Locate the cell with the specified text and output its [x, y] center coordinate. 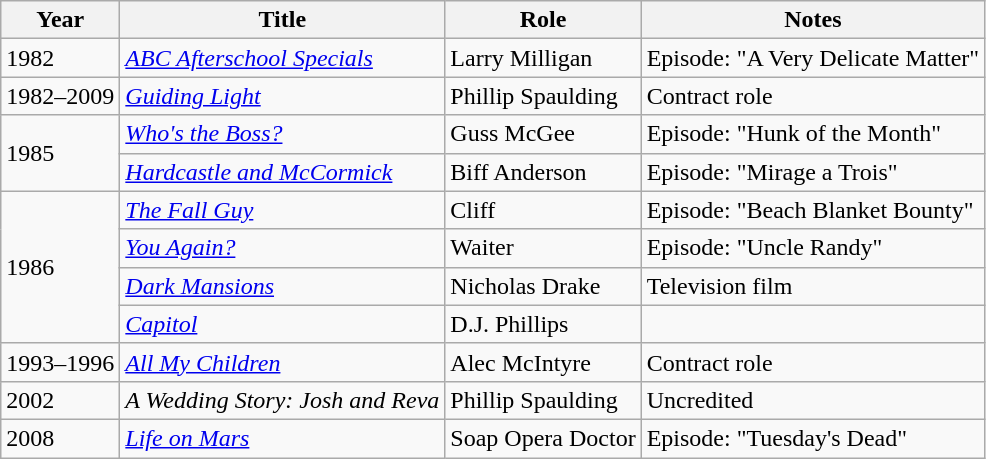
Episode: "A Very Delicate Matter" [812, 58]
Title [282, 20]
Waiter [543, 248]
Guss McGee [543, 134]
1993–1996 [60, 362]
D.J. Phillips [543, 324]
Episode: "Hunk of the Month" [812, 134]
Life on Mars [282, 438]
ABC Afterschool Specials [282, 58]
Biff Anderson [543, 172]
A Wedding Story: Josh and Reva [282, 400]
Capitol [282, 324]
Guiding Light [282, 96]
2008 [60, 438]
1986 [60, 267]
Uncredited [812, 400]
The Fall Guy [282, 210]
1982 [60, 58]
Role [543, 20]
Alec McIntyre [543, 362]
Larry Milligan [543, 58]
2002 [60, 400]
Episode: "Mirage a Trois" [812, 172]
Hardcastle and McCormick [282, 172]
Episode: "Uncle Randy" [812, 248]
1982–2009 [60, 96]
You Again? [282, 248]
Nicholas Drake [543, 286]
Who's the Boss? [282, 134]
Episode: "Tuesday's Dead" [812, 438]
Television film [812, 286]
Dark Mansions [282, 286]
Soap Opera Doctor [543, 438]
1985 [60, 153]
Episode: "Beach Blanket Bounty" [812, 210]
All My Children [282, 362]
Year [60, 20]
Notes [812, 20]
Cliff [543, 210]
